Pinpoint the cell where the given text exists, returning its (x, y) midpoint coordinate. 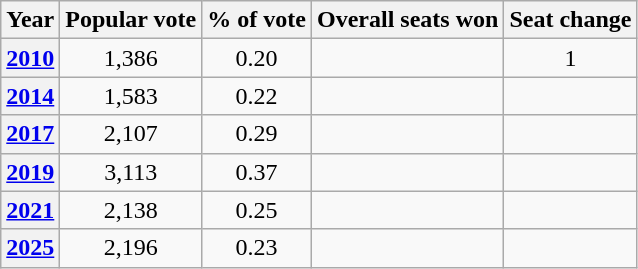
3,113 (131, 172)
2,107 (131, 134)
2,196 (131, 248)
2010 (30, 58)
2,138 (131, 210)
2014 (30, 96)
Overall seats won (407, 20)
0.22 (257, 96)
1,583 (131, 96)
0.23 (257, 248)
Year (30, 20)
2019 (30, 172)
2021 (30, 210)
1,386 (131, 58)
0.20 (257, 58)
0.29 (257, 134)
0.37 (257, 172)
1 (570, 58)
Seat change (570, 20)
% of vote (257, 20)
2017 (30, 134)
Popular vote (131, 20)
0.25 (257, 210)
2025 (30, 248)
